Capture the cell that displays the provided text and extract its (x, y) central coordinate. 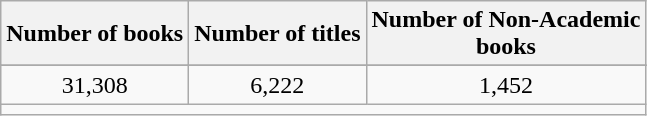
Number of books (95, 34)
Number of Non-Academicbooks (506, 34)
Number of titles (278, 34)
1,452 (506, 85)
31,308 (95, 85)
6,222 (278, 85)
